Scan for the cell matching the given text and deliver its [x, y] coordinate at center. 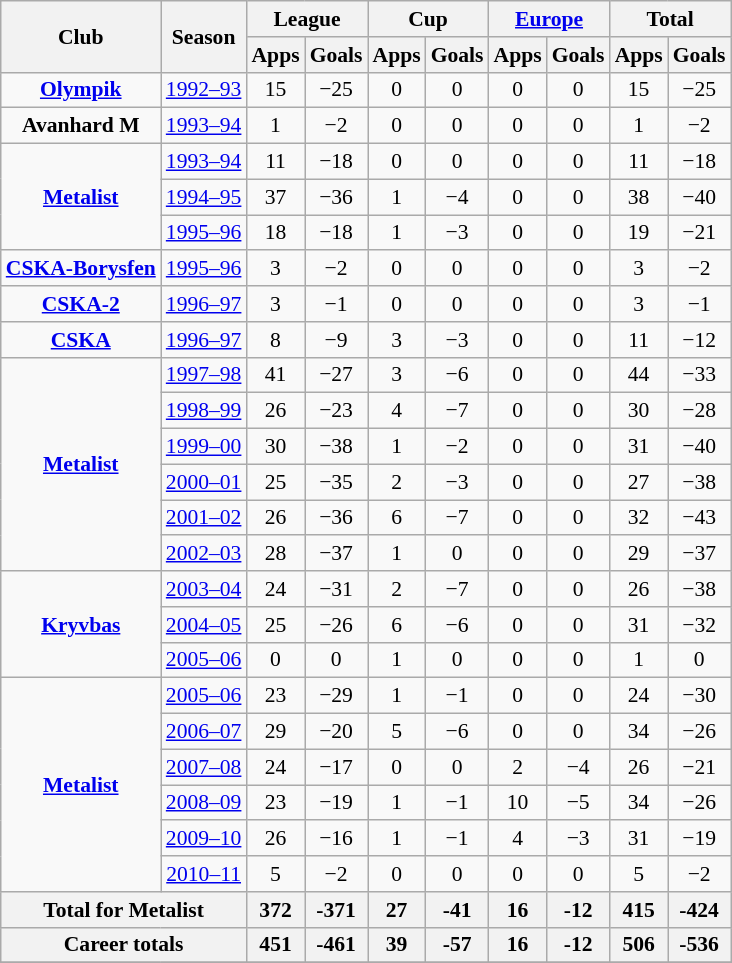
415 [639, 910]
Season [204, 36]
Europe [550, 19]
Kryvbas [81, 624]
Avanhard M [81, 126]
−5 [578, 803]
Club [81, 36]
−9 [336, 340]
Olympik [81, 90]
2010–11 [204, 874]
19 [639, 233]
−17 [336, 767]
39 [397, 945]
2004–05 [204, 625]
2003–04 [204, 589]
Total [670, 19]
−31 [336, 589]
1992–93 [204, 90]
League [306, 19]
2007–08 [204, 767]
2002–03 [204, 554]
41 [275, 375]
−30 [700, 696]
−28 [700, 411]
37 [275, 197]
-536 [700, 945]
1998–99 [204, 411]
-461 [336, 945]
Total for Metalist [124, 910]
2008–09 [204, 803]
2001–02 [204, 518]
CSKA-Borysfen [81, 269]
CSKA [81, 340]
372 [275, 910]
-424 [700, 910]
-57 [458, 945]
1994–95 [204, 197]
506 [639, 945]
32 [639, 518]
−33 [700, 375]
−16 [336, 839]
451 [275, 945]
28 [275, 554]
1997–98 [204, 375]
-41 [458, 910]
−20 [336, 732]
18 [275, 233]
−32 [700, 625]
−27 [336, 375]
44 [639, 375]
2006–07 [204, 732]
−35 [336, 482]
2000–01 [204, 482]
8 [275, 340]
Career totals [124, 945]
−12 [700, 340]
−43 [700, 518]
2009–10 [204, 839]
38 [639, 197]
1999–00 [204, 447]
−29 [336, 696]
CSKA-2 [81, 304]
-371 [336, 910]
10 [518, 803]
Cup [428, 19]
−23 [336, 411]
